For the text-containing cell, return its midpoint in (x, y) coordinate format. 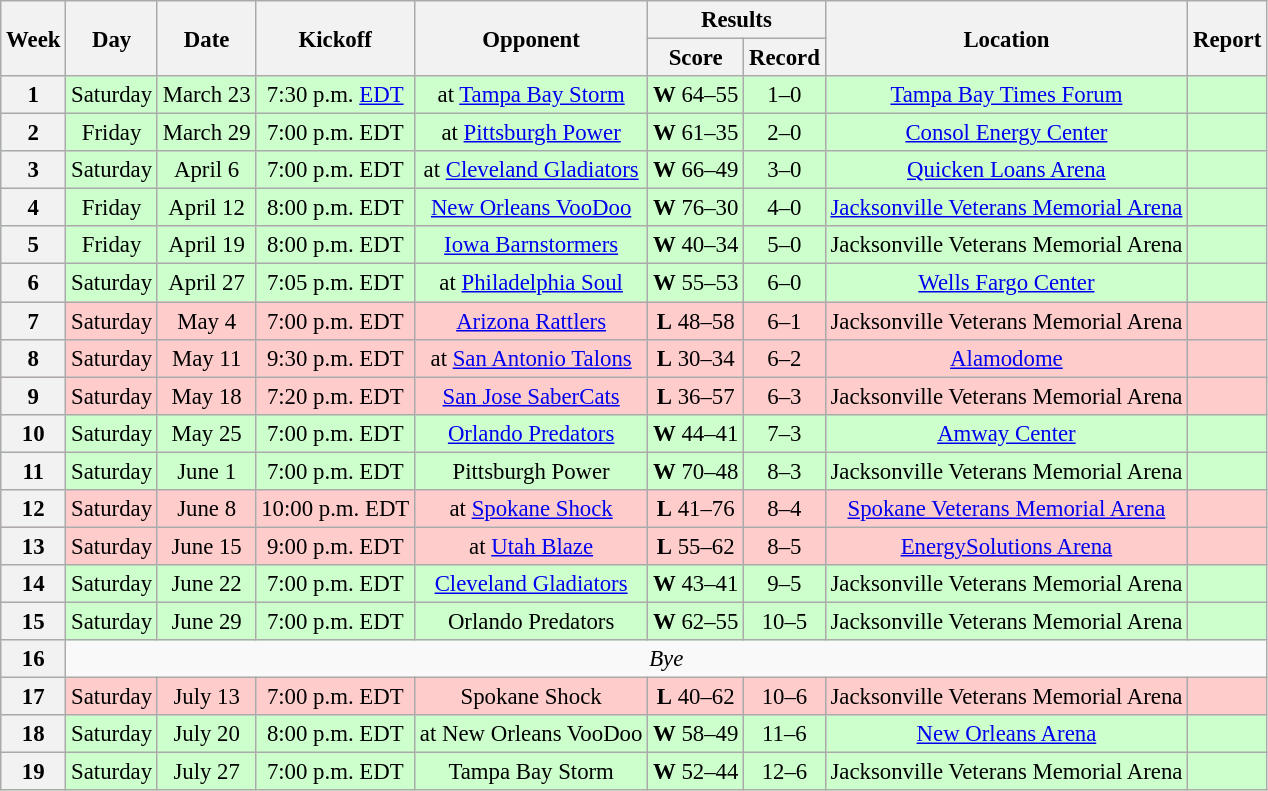
Wells Fargo Center (1006, 283)
7:30 p.m. EDT (336, 95)
Spokane Shock (532, 697)
L 36–57 (696, 396)
10–6 (784, 697)
Tampa Bay Times Forum (1006, 95)
8–5 (784, 546)
L 48–58 (696, 321)
7:05 p.m. EDT (336, 283)
July 13 (206, 697)
June 15 (206, 546)
Report (1228, 38)
3–0 (784, 170)
5–0 (784, 245)
4–0 (784, 208)
at Pittsburgh Power (532, 133)
2–0 (784, 133)
Arizona Rattlers (532, 321)
June 29 (206, 621)
June 1 (206, 471)
Kickoff (336, 38)
1–0 (784, 95)
L 55–62 (696, 546)
9–5 (784, 584)
2 (34, 133)
L 30–34 (696, 358)
6–1 (784, 321)
at Cleveland Gladiators (532, 170)
W 43–41 (696, 584)
17 (34, 697)
Date (206, 38)
W 66–49 (696, 170)
8 (34, 358)
Day (112, 38)
15 (34, 621)
at San Antonio Talons (532, 358)
May 4 (206, 321)
16 (34, 659)
10:00 p.m. EDT (336, 509)
13 (34, 546)
10 (34, 433)
San Jose SaberCats (532, 396)
Bye (666, 659)
June 22 (206, 584)
April 27 (206, 283)
Tampa Bay Storm (532, 772)
10–5 (784, 621)
W 40–34 (696, 245)
July 20 (206, 734)
at Spokane Shock (532, 509)
11–6 (784, 734)
May 25 (206, 433)
12 (34, 509)
W 70–48 (696, 471)
12–6 (784, 772)
April 19 (206, 245)
W 58–49 (696, 734)
W 62–55 (696, 621)
W 61–35 (696, 133)
9:00 p.m. EDT (336, 546)
New Orleans VooDoo (532, 208)
18 (34, 734)
8–3 (784, 471)
at Utah Blaze (532, 546)
Score (696, 58)
7 (34, 321)
April 12 (206, 208)
9 (34, 396)
L 40–62 (696, 697)
July 27 (206, 772)
Pittsburgh Power (532, 471)
at Philadelphia Soul (532, 283)
L 41–76 (696, 509)
7–3 (784, 433)
Quicken Loans Arena (1006, 170)
11 (34, 471)
Week (34, 38)
6–0 (784, 283)
March 23 (206, 95)
5 (34, 245)
April 6 (206, 170)
at New Orleans VooDoo (532, 734)
4 (34, 208)
1 (34, 95)
W 76–30 (696, 208)
W 44–41 (696, 433)
Opponent (532, 38)
W 64–55 (696, 95)
W 52–44 (696, 772)
Amway Center (1006, 433)
3 (34, 170)
March 29 (206, 133)
W 55–53 (696, 283)
May 18 (206, 396)
6–3 (784, 396)
6 (34, 283)
9:30 p.m. EDT (336, 358)
June 8 (206, 509)
Cleveland Gladiators (532, 584)
Alamodome (1006, 358)
Spokane Veterans Memorial Arena (1006, 509)
7:20 p.m. EDT (336, 396)
Record (784, 58)
at Tampa Bay Storm (532, 95)
Consol Energy Center (1006, 133)
New Orleans Arena (1006, 734)
14 (34, 584)
May 11 (206, 358)
19 (34, 772)
EnergySolutions Arena (1006, 546)
Iowa Barnstormers (532, 245)
Location (1006, 38)
6–2 (784, 358)
Results (736, 20)
8–4 (784, 509)
